Scan for the cell matching the given text and deliver its [x, y] coordinate at center. 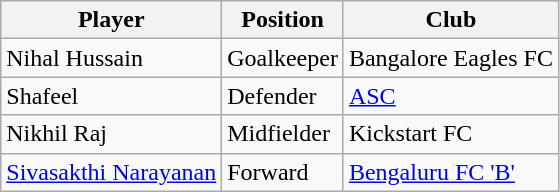
Position [283, 20]
Club [450, 20]
Bengaluru FC 'B' [450, 172]
Sivasakthi Narayanan [112, 172]
Midfielder [283, 134]
Player [112, 20]
Defender [283, 96]
ASC [450, 96]
Kickstart FC [450, 134]
Goalkeeper [283, 58]
Forward [283, 172]
Bangalore Eagles FC [450, 58]
Shafeel [112, 96]
Nikhil Raj [112, 134]
Nihal Hussain [112, 58]
